Detect which cell encompasses the target text, then output its (x, y) center coordinate. 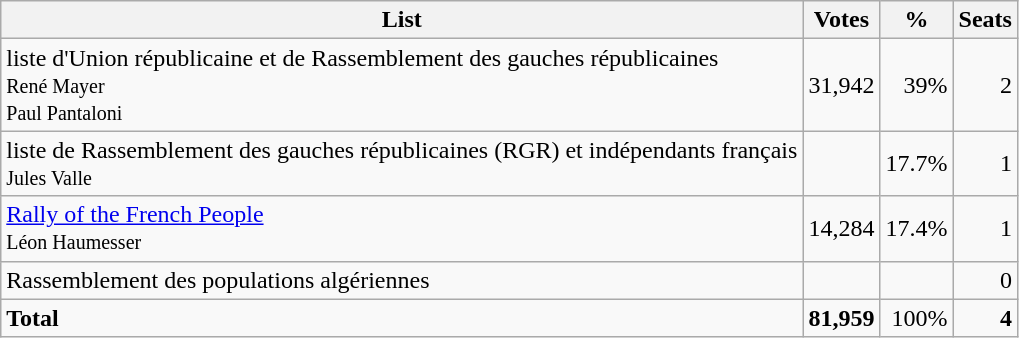
liste de Rassemblement des gauches républicaines (RGR) et indépendants françaisJules Valle (402, 164)
liste d'Union républicaine et de Rassemblement des gauches républicainesRené MayerPaul Pantaloni (402, 85)
14,284 (842, 228)
4 (985, 318)
Votes (842, 20)
Seats (985, 20)
% (916, 20)
17.7% (916, 164)
2 (985, 85)
Rally of the French PeopleLéon Haumesser (402, 228)
0 (985, 280)
100% (916, 318)
81,959 (842, 318)
Total (402, 318)
39% (916, 85)
Rassemblement des populations algériennes (402, 280)
31,942 (842, 85)
List (402, 20)
17.4% (916, 228)
